From the cell containing the given text, extract its center point as (X, Y) coordinate. 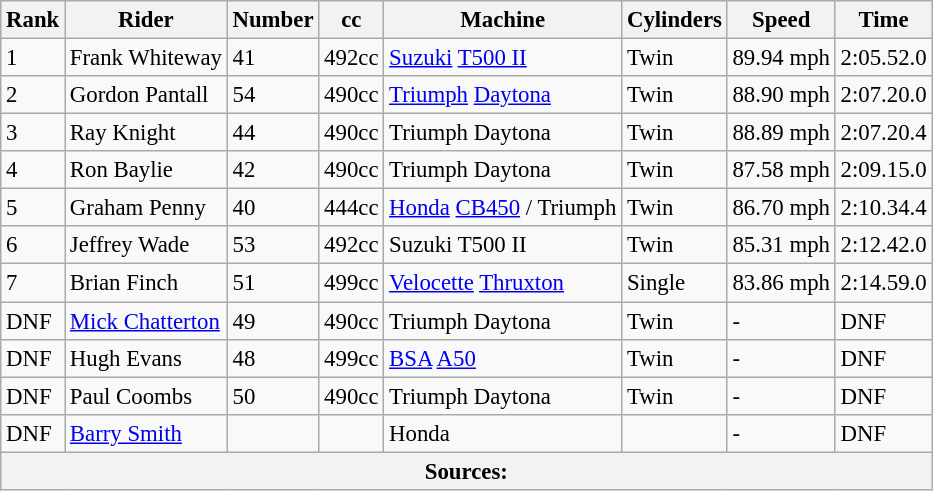
Hugh Evans (146, 358)
2:09.15.0 (884, 170)
83.86 mph (781, 283)
2:05.52.0 (884, 58)
86.70 mph (781, 208)
Frank Whiteway (146, 58)
Honda CB450 / Triumph (503, 208)
88.89 mph (781, 133)
6 (33, 245)
Gordon Pantall (146, 95)
BSA A50 (503, 358)
Sources: (466, 471)
Paul Coombs (146, 396)
1 (33, 58)
48 (273, 358)
Graham Penny (146, 208)
Speed (781, 20)
Mick Chatterton (146, 321)
cc (352, 20)
Honda (503, 433)
54 (273, 95)
2:14.59.0 (884, 283)
Number (273, 20)
Barry Smith (146, 433)
50 (273, 396)
Machine (503, 20)
2:10.34.4 (884, 208)
49 (273, 321)
2 (33, 95)
2:07.20.0 (884, 95)
Ray Knight (146, 133)
444cc (352, 208)
42 (273, 170)
Single (675, 283)
41 (273, 58)
53 (273, 245)
Rider (146, 20)
85.31 mph (781, 245)
87.58 mph (781, 170)
2:07.20.4 (884, 133)
40 (273, 208)
7 (33, 283)
2:12.42.0 (884, 245)
5 (33, 208)
51 (273, 283)
Velocette Thruxton (503, 283)
Rank (33, 20)
Cylinders (675, 20)
89.94 mph (781, 58)
4 (33, 170)
Jeffrey Wade (146, 245)
Brian Finch (146, 283)
3 (33, 133)
88.90 mph (781, 95)
Time (884, 20)
Ron Baylie (146, 170)
44 (273, 133)
